Determine the [x, y] coordinate at the center of the cell enclosing the given text.  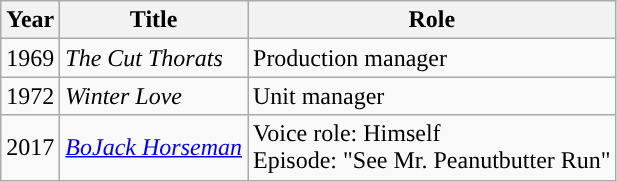
Title [154, 20]
Role [432, 20]
2017 [30, 148]
Unit manager [432, 96]
The Cut Thorats [154, 58]
1969 [30, 58]
Production manager [432, 58]
Winter Love [154, 96]
BoJack Horseman [154, 148]
Year [30, 20]
Voice role: HimselfEpisode: "See Mr. Peanutbutter Run" [432, 148]
1972 [30, 96]
